Pinpoint the cell where the given text exists, returning its [X, Y] midpoint coordinate. 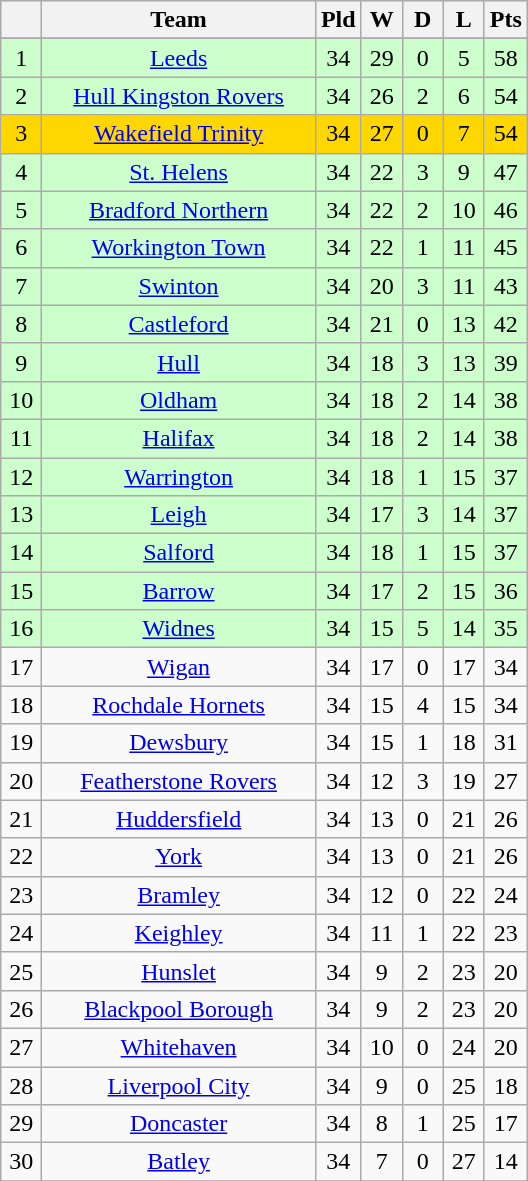
Hull Kingston Rovers [179, 96]
Leigh [179, 515]
Wakefield Trinity [179, 134]
36 [506, 591]
Rochdale Hornets [179, 705]
46 [506, 210]
28 [22, 1085]
D [422, 20]
Wigan [179, 667]
Liverpool City [179, 1085]
L [464, 20]
45 [506, 248]
39 [506, 362]
Hull [179, 362]
Halifax [179, 438]
Leeds [179, 58]
Dewsbury [179, 743]
W [382, 20]
Blackpool Borough [179, 1009]
42 [506, 324]
York [179, 857]
Workington Town [179, 248]
Pld [338, 20]
Batley [179, 1162]
Doncaster [179, 1124]
43 [506, 286]
Barrow [179, 591]
St. Helens [179, 172]
16 [22, 629]
Widnes [179, 629]
Featherstone Rovers [179, 781]
Bradford Northern [179, 210]
58 [506, 58]
35 [506, 629]
Salford [179, 553]
Huddersfield [179, 819]
Team [179, 20]
Warrington [179, 477]
Pts [506, 20]
47 [506, 172]
Swinton [179, 286]
Oldham [179, 400]
Bramley [179, 895]
Hunslet [179, 971]
Keighley [179, 933]
30 [22, 1162]
31 [506, 743]
Whitehaven [179, 1047]
Castleford [179, 324]
